Find where the given text appears and provide that cell's center as (X, Y) coordinate. 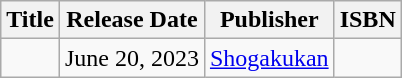
Shogakukan (269, 58)
June 20, 2023 (132, 58)
Title (30, 20)
Release Date (132, 20)
ISBN (368, 20)
Publisher (269, 20)
